Locate the cell with the specified text and output its (x, y) center coordinate. 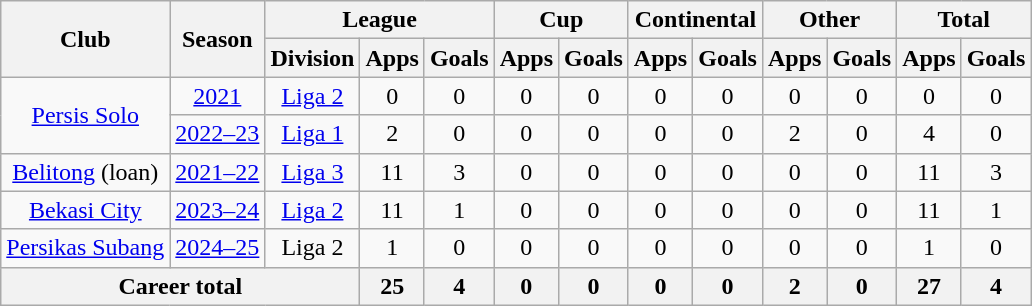
2022–23 (218, 134)
25 (392, 286)
Persikas Subang (86, 248)
Liga 1 (312, 134)
Bekasi City (86, 210)
2023–24 (218, 210)
27 (929, 286)
Other (829, 20)
2024–25 (218, 248)
2021 (218, 96)
Club (86, 39)
Division (312, 58)
Season (218, 39)
League (380, 20)
2021–22 (218, 172)
Belitong (loan) (86, 172)
Career total (180, 286)
Persis Solo (86, 115)
Total (964, 20)
Continental (695, 20)
Liga 3 (312, 172)
Cup (561, 20)
